Locate the cell with the specified text and output its [x, y] center coordinate. 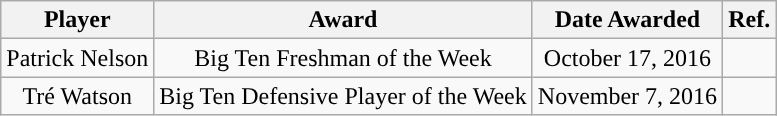
Patrick Nelson [78, 58]
Player [78, 20]
Award [343, 20]
October 17, 2016 [627, 58]
Tré Watson [78, 96]
Big Ten Defensive Player of the Week [343, 96]
Date Awarded [627, 20]
Big Ten Freshman of the Week [343, 58]
November 7, 2016 [627, 96]
Ref. [750, 20]
